Detect which cell encompasses the target text, then output its (x, y) center coordinate. 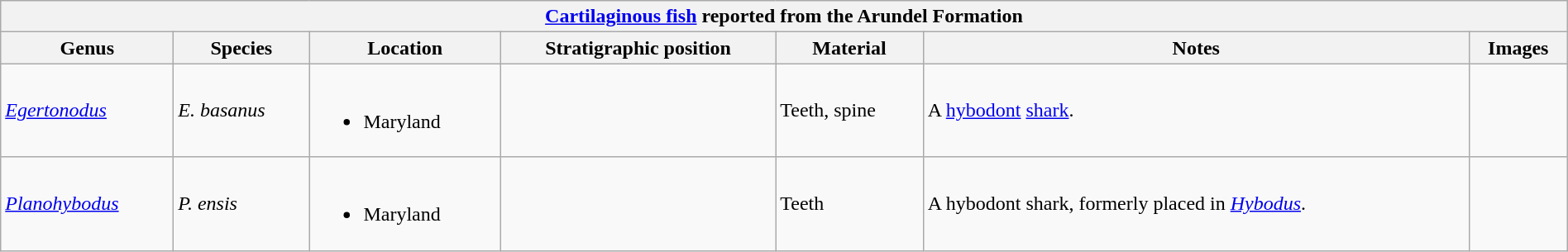
Location (405, 48)
Notes (1196, 48)
Species (241, 48)
Egertonodus (88, 111)
Images (1518, 48)
A hybodont shark, formerly placed in Hybodus. (1196, 203)
Material (850, 48)
Stratigraphic position (638, 48)
Teeth, spine (850, 111)
P. ensis (241, 203)
A hybodont shark. (1196, 111)
E. basanus (241, 111)
Cartilaginous fish reported from the Arundel Formation (784, 17)
Genus (88, 48)
Teeth (850, 203)
Planohybodus (88, 203)
